Capture the cell that displays the provided text and extract its (X, Y) central coordinate. 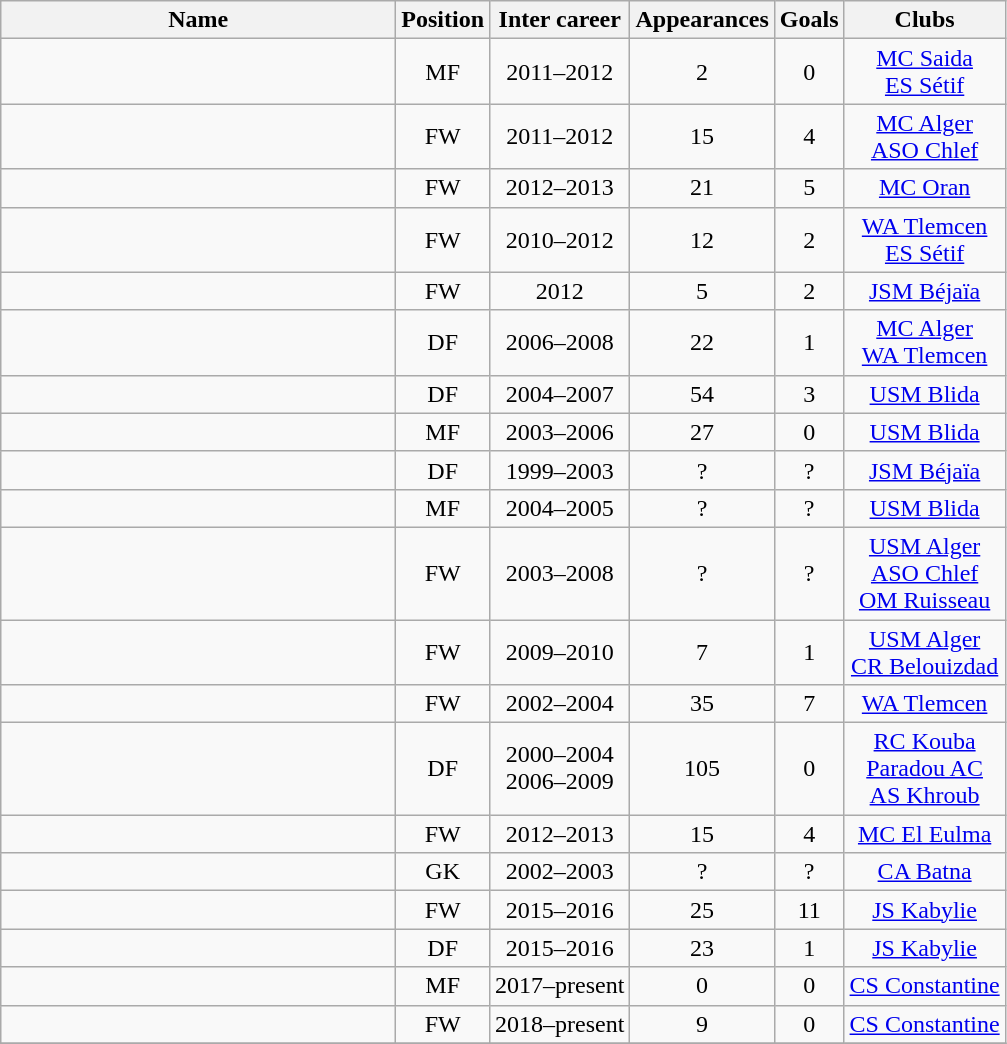
2002–2004 (560, 704)
25 (702, 910)
11 (809, 910)
Inter career (560, 20)
105 (702, 769)
WA TlemcenES Sétif (924, 240)
Clubs (924, 20)
MC AlgerASO Chlef (924, 136)
CA Batna (924, 872)
MC Oran (924, 188)
21 (702, 188)
GK (443, 872)
54 (702, 394)
Name (198, 20)
2010–2012 (560, 240)
Position (443, 20)
Appearances (702, 20)
2004–2005 (560, 508)
2003–2008 (560, 573)
9 (702, 1024)
12 (702, 240)
MC El Eulma (924, 834)
2004–2007 (560, 394)
1999–2003 (560, 470)
WA Tlemcen (924, 704)
35 (702, 704)
RC KoubaParadou ACAS Khroub (924, 769)
MC SaidaES Sétif (924, 72)
Goals (809, 20)
23 (702, 948)
22 (702, 342)
2018–present (560, 1024)
3 (809, 394)
MC AlgerWA Tlemcen (924, 342)
USM AlgerASO ChlefOM Ruisseau (924, 573)
2006–2008 (560, 342)
USM AlgerCR Belouizdad (924, 652)
27 (702, 432)
2002–2003 (560, 872)
2000–20042006–2009 (560, 769)
2012 (560, 291)
2009–2010 (560, 652)
2017–present (560, 986)
2003–2006 (560, 432)
